Pinpoint the cell where the given text exists, returning its [x, y] midpoint coordinate. 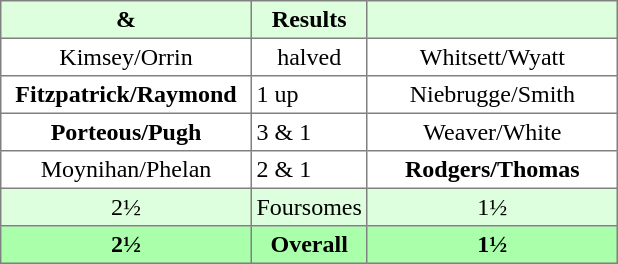
Niebrugge/Smith [492, 95]
Overall [309, 245]
halved [309, 57]
Moynihan/Phelan [126, 170]
1 up [309, 95]
3 & 1 [309, 132]
Rodgers/Thomas [492, 170]
Weaver/White [492, 132]
Fitzpatrick/Raymond [126, 95]
Porteous/Pugh [126, 132]
Kimsey/Orrin [126, 57]
Foursomes [309, 207]
2 & 1 [309, 170]
& [126, 20]
Whitsett/Wyatt [492, 57]
Results [309, 20]
